Detect which cell encompasses the target text, then output its (x, y) center coordinate. 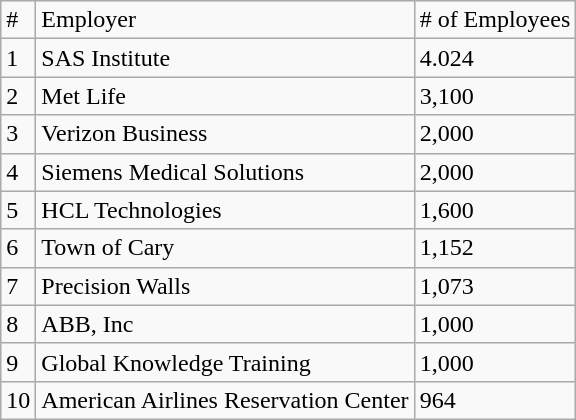
Precision Walls (225, 286)
Global Knowledge Training (225, 362)
964 (495, 400)
1,073 (495, 286)
4 (18, 172)
Met Life (225, 96)
5 (18, 210)
Employer (225, 20)
3,100 (495, 96)
Verizon Business (225, 134)
10 (18, 400)
# of Employees (495, 20)
4.024 (495, 58)
Siemens Medical Solutions (225, 172)
7 (18, 286)
Town of Cary (225, 248)
2 (18, 96)
1,600 (495, 210)
American Airlines Reservation Center (225, 400)
6 (18, 248)
1,152 (495, 248)
1 (18, 58)
3 (18, 134)
ABB, Inc (225, 324)
HCL Technologies (225, 210)
8 (18, 324)
# (18, 20)
9 (18, 362)
SAS Institute (225, 58)
